Extract the (x, y) coordinate from the center of the cell holding the provided text.  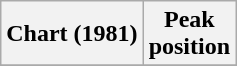
Chart (1981) (72, 34)
Peakposition (189, 34)
